Detect which cell encompasses the target text, then output its (X, Y) center coordinate. 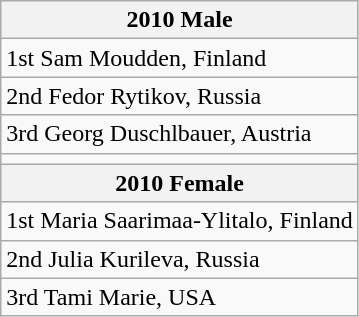
2010 Female (180, 183)
1st Maria Saarimaa-Ylitalo, Finland (180, 221)
2010 Male (180, 20)
3rd Georg Duschlbauer, Austria (180, 134)
2nd Julia Kurileva, Russia (180, 259)
2nd Fedor Rytikov, Russia (180, 96)
1st Sam Moudden, Finland (180, 58)
3rd Tami Marie, USA (180, 297)
